Output the [X, Y] coordinate of the center of the cell containing the given text.  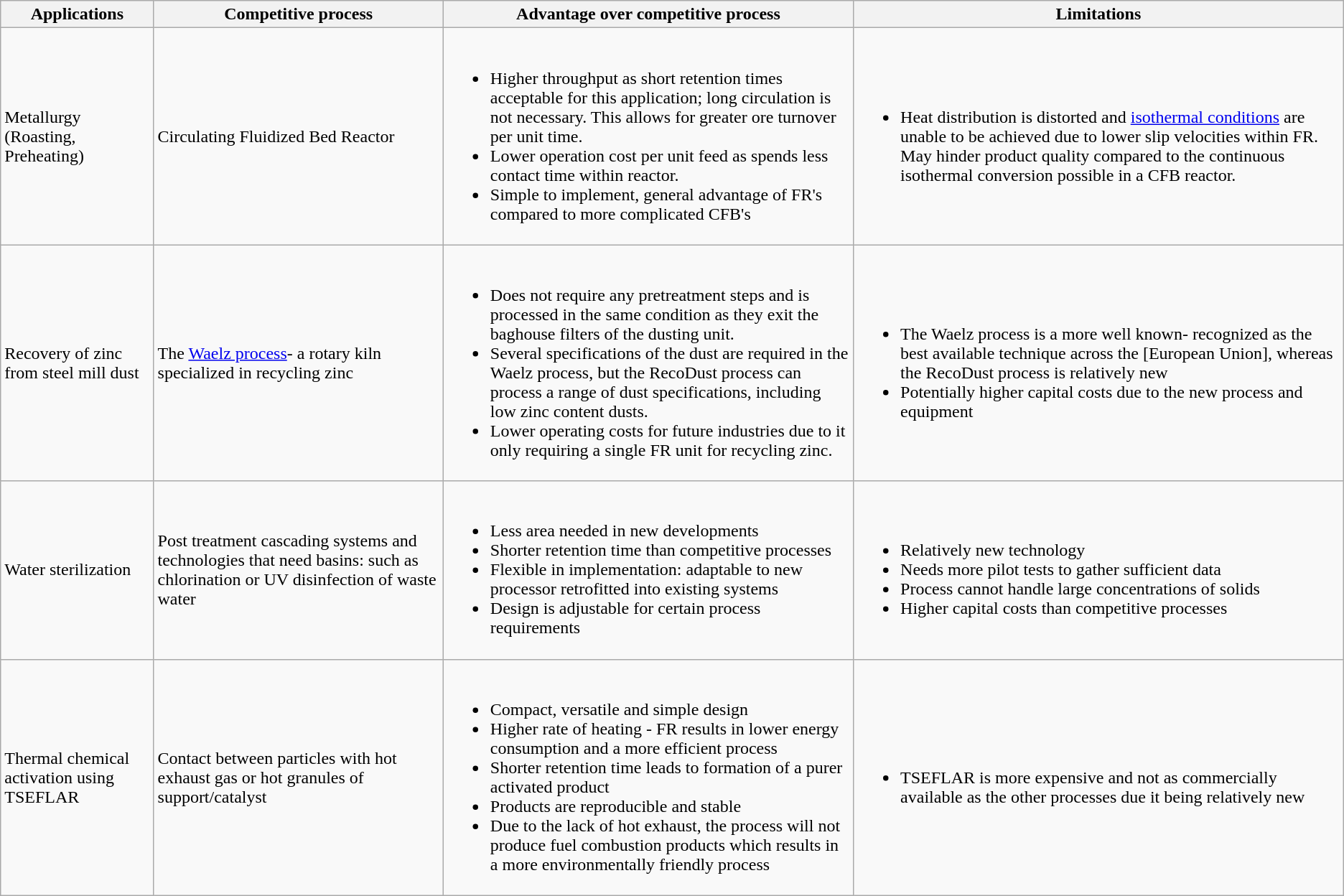
TSEFLAR is more expensive and not as commercially available as the other processes due it being relatively new [1098, 777]
Recovery of zinc from steel mill dust [78, 363]
Advantage over competitive process [648, 14]
Water sterilization [78, 570]
Thermal chemical activation using TSEFLAR [78, 777]
Circulating Fluidized Bed Reactor [299, 136]
Contact between particles with hot exhaust gas or hot granules of support/catalyst [299, 777]
Applications [78, 14]
The Waelz process- a rotary kiln specialized in recycling zinc [299, 363]
Metallurgy (Roasting, Preheating) [78, 136]
Limitations [1098, 14]
Post treatment cascading systems and technologies that need basins: such as chlorination or UV disinfection of waste water [299, 570]
Competitive process [299, 14]
